Return (x, y) of the center of cell containing provided text 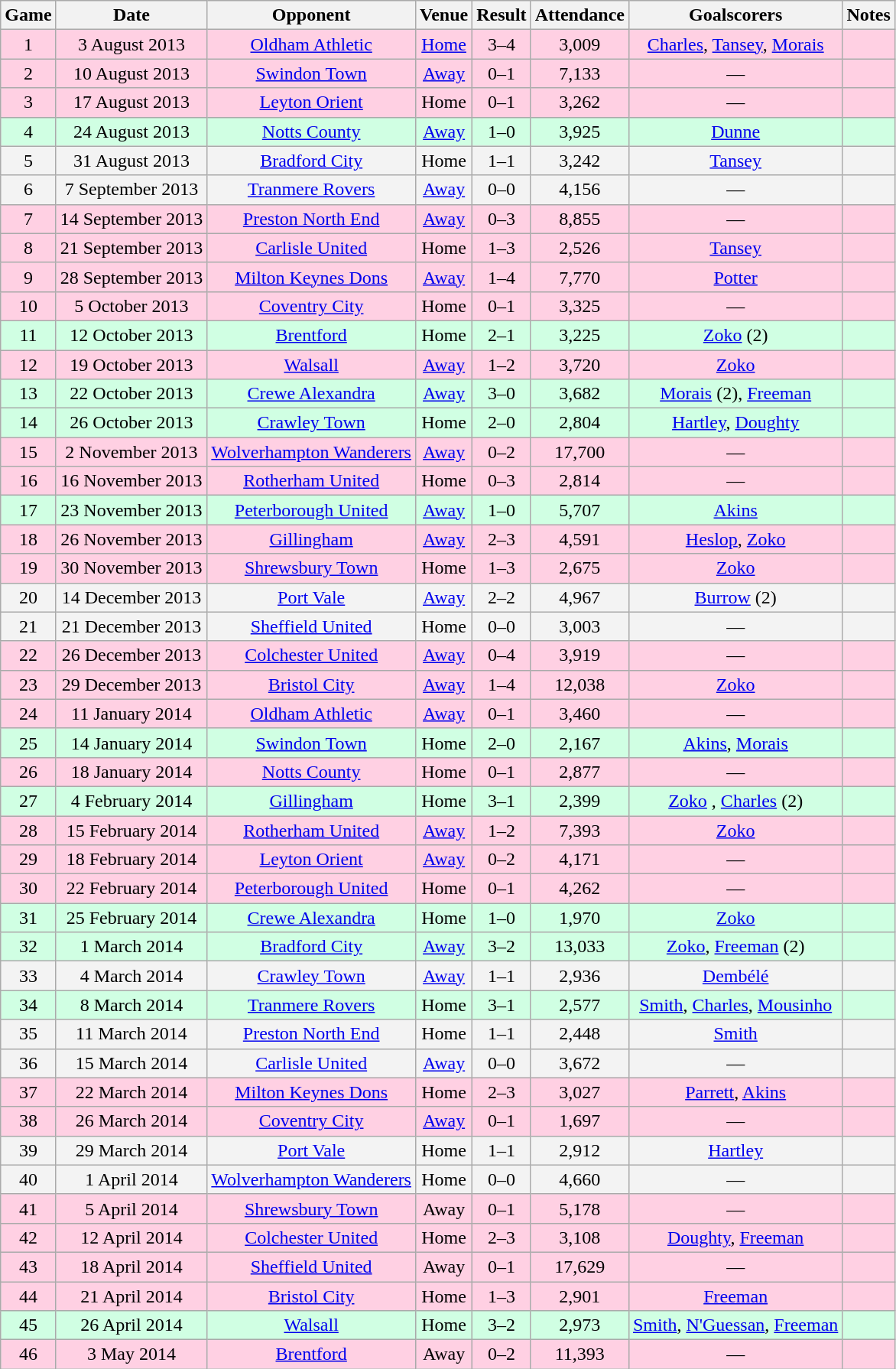
Result (502, 15)
22 October 2013 (131, 394)
14 (28, 423)
35 (28, 1034)
2–1 (502, 335)
1,697 (579, 1121)
1 April 2014 (131, 1179)
Smith (735, 1034)
Burrow (2) (735, 597)
Parrett, Akins (735, 1092)
21 (28, 626)
Opponent (312, 15)
3,672 (579, 1063)
24 (28, 714)
27 (28, 801)
12 October 2013 (131, 335)
33 (28, 976)
Attendance (579, 15)
5 April 2014 (131, 1208)
30 (28, 889)
Dembélé (735, 976)
Heslop, Zoko (735, 539)
15 March 2014 (131, 1063)
20 (28, 597)
3–4 (502, 44)
Zoko, Freeman (2) (735, 947)
17,629 (579, 1267)
19 October 2013 (131, 365)
24 August 2013 (131, 132)
41 (28, 1208)
8 (28, 248)
3,262 (579, 102)
42 (28, 1237)
11,393 (579, 1354)
28 (28, 830)
3 August 2013 (131, 44)
1 (28, 44)
3,720 (579, 365)
Smith, Charles, Mousinho (735, 1005)
8,855 (579, 219)
Morais (2), Freeman (735, 394)
15 February 2014 (131, 830)
3,925 (579, 132)
26 March 2014 (131, 1121)
3 May 2014 (131, 1354)
2,167 (579, 743)
Doughty, Freeman (735, 1237)
Game (28, 15)
3,009 (579, 44)
Hartley (735, 1150)
21 April 2014 (131, 1296)
25 (28, 743)
26 October 2013 (131, 423)
37 (28, 1092)
3–0 (502, 394)
2,577 (579, 1005)
29 (28, 860)
12,038 (579, 684)
3,682 (579, 394)
7,133 (579, 73)
4,156 (579, 190)
11 (28, 335)
15 (28, 452)
36 (28, 1063)
19 (28, 568)
12 (28, 365)
2,399 (579, 801)
38 (28, 1121)
Notes (868, 15)
29 December 2013 (131, 684)
3,027 (579, 1092)
10 August 2013 (131, 73)
23 (28, 684)
14 December 2013 (131, 597)
16 (28, 481)
5,707 (579, 510)
4 (28, 132)
9 (28, 277)
26 December 2013 (131, 655)
22 (28, 655)
2,901 (579, 1296)
2,804 (579, 423)
18 April 2014 (131, 1267)
12 April 2014 (131, 1237)
4,171 (579, 860)
Zoko , Charles (2) (735, 801)
28 September 2013 (131, 277)
13 (28, 394)
44 (28, 1296)
34 (28, 1005)
26 April 2014 (131, 1325)
Hartley, Doughty (735, 423)
4,591 (579, 539)
4 February 2014 (131, 801)
Zoko (2) (735, 335)
18 (28, 539)
22 February 2014 (131, 889)
17 August 2013 (131, 102)
21 December 2013 (131, 626)
23 November 2013 (131, 510)
17 (28, 510)
4,262 (579, 889)
43 (28, 1267)
4,967 (579, 597)
5,178 (579, 1208)
Potter (735, 277)
2,526 (579, 248)
31 August 2013 (131, 161)
18 January 2014 (131, 772)
4,660 (579, 1179)
2,912 (579, 1150)
6 (28, 190)
2,877 (579, 772)
Venue (443, 15)
7,393 (579, 830)
5 (28, 161)
31 (28, 918)
Goalscorers (735, 15)
14 January 2014 (131, 743)
3,108 (579, 1237)
Date (131, 15)
2 (28, 73)
Akins, Morais (735, 743)
3,242 (579, 161)
17,700 (579, 452)
40 (28, 1179)
16 November 2013 (131, 481)
13,033 (579, 947)
21 September 2013 (131, 248)
14 September 2013 (131, 219)
11 March 2014 (131, 1034)
26 November 2013 (131, 539)
1 March 2014 (131, 947)
22 March 2014 (131, 1092)
3,225 (579, 335)
Charles, Tansey, Morais (735, 44)
2 November 2013 (131, 452)
2,675 (579, 568)
7 (28, 219)
3,325 (579, 306)
2,814 (579, 481)
18 February 2014 (131, 860)
3,003 (579, 626)
3,919 (579, 655)
26 (28, 772)
2–2 (502, 597)
Smith, N'Guessan, Freeman (735, 1325)
0–4 (502, 655)
1,970 (579, 918)
3,460 (579, 714)
7 September 2013 (131, 190)
Akins (735, 510)
Dunne (735, 132)
11 January 2014 (131, 714)
8 March 2014 (131, 1005)
7,770 (579, 277)
2,936 (579, 976)
3 (28, 102)
25 February 2014 (131, 918)
2,448 (579, 1034)
30 November 2013 (131, 568)
32 (28, 947)
39 (28, 1150)
2,973 (579, 1325)
Freeman (735, 1296)
4 March 2014 (131, 976)
29 March 2014 (131, 1150)
5 October 2013 (131, 306)
45 (28, 1325)
10 (28, 306)
46 (28, 1354)
